Find where the given text appears and provide that cell's center as (X, Y) coordinate. 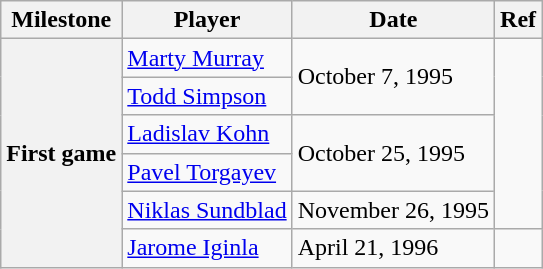
Date (393, 20)
April 21, 1996 (393, 248)
Marty Murray (207, 58)
Player (207, 20)
Jarome Iginla (207, 248)
Niklas Sundblad (207, 210)
October 25, 1995 (393, 153)
First game (62, 153)
November 26, 1995 (393, 210)
Milestone (62, 20)
Ref (518, 20)
Todd Simpson (207, 96)
October 7, 1995 (393, 77)
Ladislav Kohn (207, 134)
Pavel Torgayev (207, 172)
